Find where the given text appears and provide that cell's center as (x, y) coordinate. 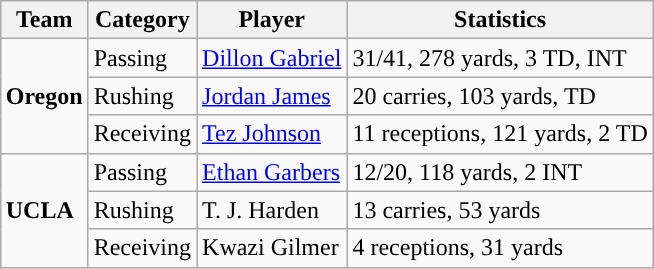
Team (44, 20)
Player (272, 20)
UCLA (44, 210)
Kwazi Gilmer (272, 248)
11 receptions, 121 yards, 2 TD (500, 134)
Statistics (500, 20)
12/20, 118 yards, 2 INT (500, 172)
20 carries, 103 yards, TD (500, 96)
Ethan Garbers (272, 172)
Tez Johnson (272, 134)
4 receptions, 31 yards (500, 248)
Jordan James (272, 96)
Dillon Gabriel (272, 58)
T. J. Harden (272, 210)
31/41, 278 yards, 3 TD, INT (500, 58)
Category (142, 20)
Oregon (44, 96)
13 carries, 53 yards (500, 210)
